From the cell containing the given text, extract its center point as (X, Y) coordinate. 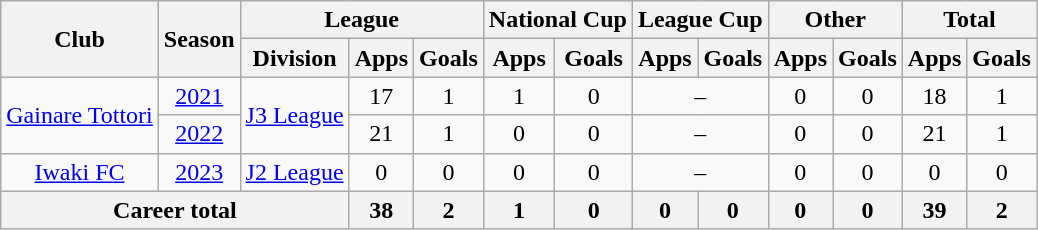
Division (294, 58)
Gainare Tottori (80, 115)
Other (835, 20)
Total (969, 20)
2021 (199, 96)
League (362, 20)
38 (381, 210)
J2 League (294, 172)
2023 (199, 172)
39 (934, 210)
18 (934, 96)
Club (80, 39)
Iwaki FC (80, 172)
Season (199, 39)
2022 (199, 134)
League Cup (700, 20)
National Cup (558, 20)
J3 League (294, 115)
17 (381, 96)
Career total (175, 210)
